Provide the [X, Y] coordinate of the cell's center where the given text is located.  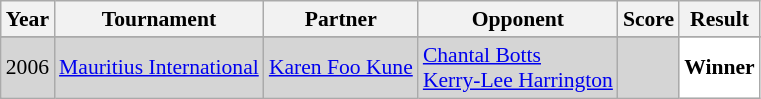
Result [720, 19]
Opponent [518, 19]
Tournament [159, 19]
Chantal Botts Kerry-Lee Harrington [518, 68]
Partner [341, 19]
Karen Foo Kune [341, 68]
Mauritius International [159, 68]
2006 [28, 68]
Score [648, 19]
Winner [720, 68]
Year [28, 19]
